Locate the cell with the specified text and output its [X, Y] center coordinate. 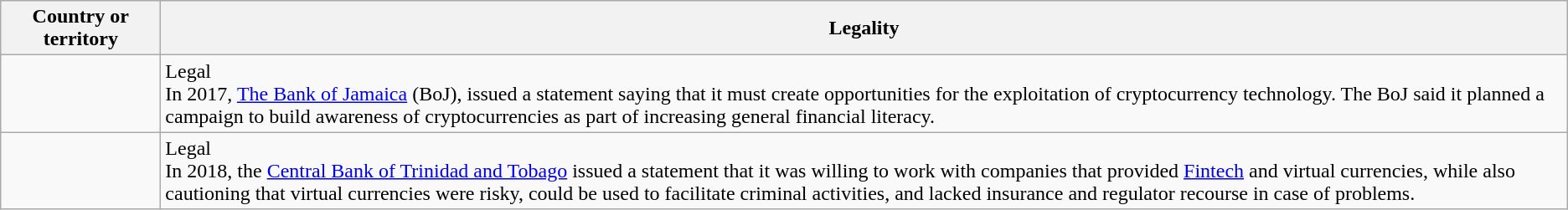
Country or territory [80, 28]
Legality [864, 28]
